Detect which cell encompasses the target text, then output its [x, y] center coordinate. 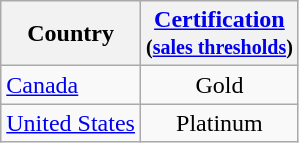
United States [71, 123]
Country [71, 34]
Certification(sales thresholds) [219, 34]
Gold [219, 85]
Canada [71, 85]
Platinum [219, 123]
